Search for the cell housing the specified text and yield its (X, Y) center coordinate. 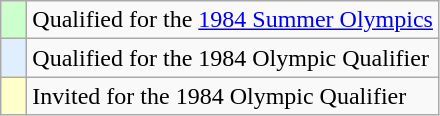
Qualified for the 1984 Summer Olympics (233, 20)
Invited for the 1984 Olympic Qualifier (233, 96)
Qualified for the 1984 Olympic Qualifier (233, 58)
